Determine the (X, Y) coordinate at the center of the cell enclosing the given text.  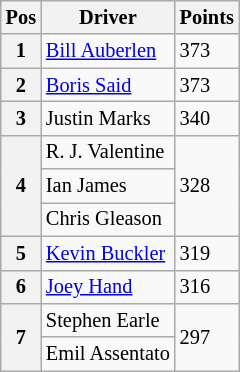
Pos (21, 17)
Points (207, 17)
1 (21, 51)
2 (21, 85)
4 (21, 186)
7 (21, 336)
Chris Gleason (108, 219)
Stephen Earle (108, 320)
6 (21, 287)
R. J. Valentine (108, 152)
Bill Auberlen (108, 51)
5 (21, 253)
Justin Marks (108, 118)
Joey Hand (108, 287)
319 (207, 253)
297 (207, 336)
3 (21, 118)
Emil Assentato (108, 354)
Driver (108, 17)
340 (207, 118)
Boris Said (108, 85)
Ian James (108, 186)
328 (207, 186)
Kevin Buckler (108, 253)
316 (207, 287)
